Locate the cell with the specified text and output its (X, Y) center coordinate. 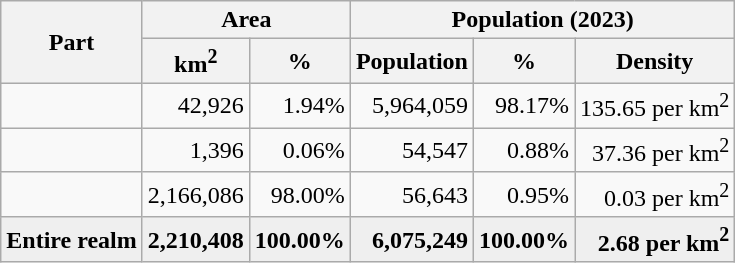
Population (412, 62)
Area (246, 20)
km2 (196, 62)
Part (72, 42)
6,075,249 (412, 240)
98.17% (524, 106)
0.88% (524, 150)
56,643 (412, 194)
1.94% (300, 106)
5,964,059 (412, 106)
0.95% (524, 194)
54,547 (412, 150)
2,210,408 (196, 240)
98.00% (300, 194)
1,396 (196, 150)
Density (655, 62)
42,926 (196, 106)
2,166,086 (196, 194)
2.68 per km2 (655, 240)
Entire realm (72, 240)
Population (2023) (542, 20)
0.06% (300, 150)
0.03 per km2 (655, 194)
135.65 per km2 (655, 106)
37.36 per km2 (655, 150)
